Determine the [x, y] coordinate at the center of the cell enclosing the given text.  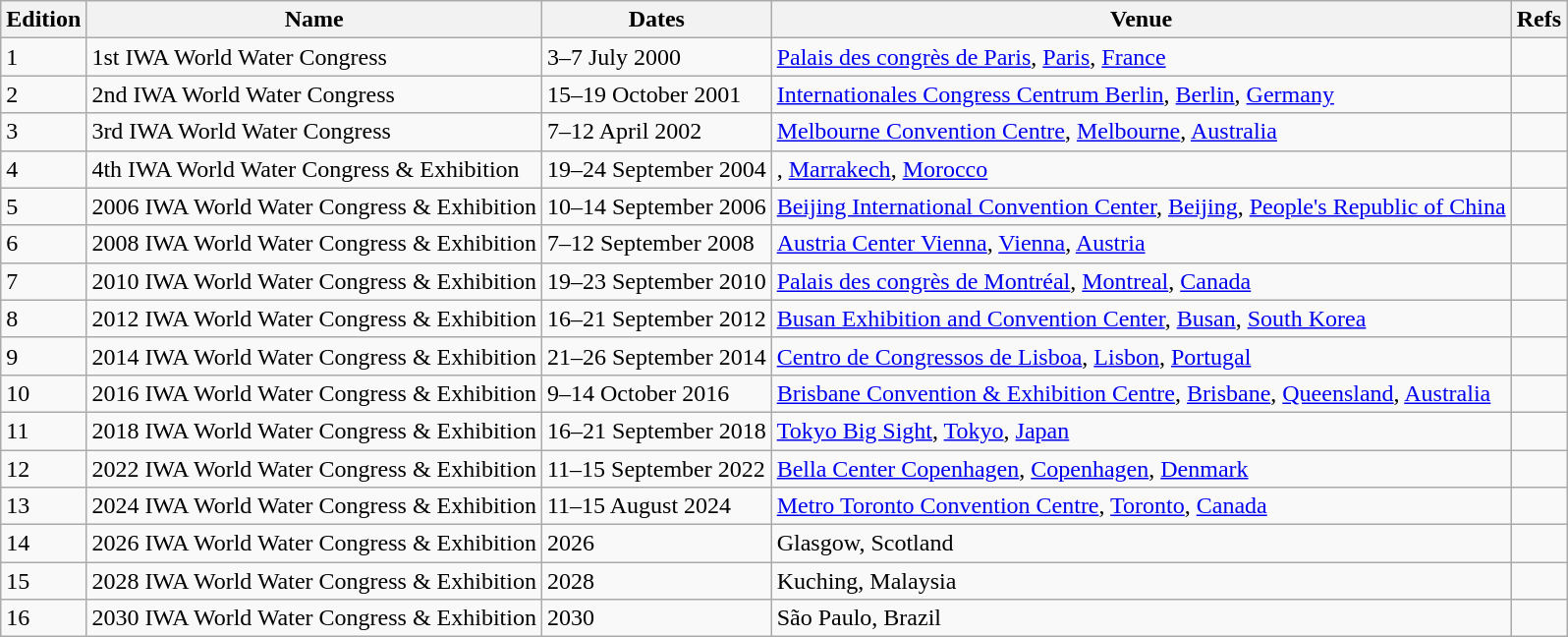
11–15 September 2022 [656, 469]
13 [43, 506]
3–7 July 2000 [656, 57]
16 [43, 618]
10 [43, 393]
15–19 October 2001 [656, 94]
Busan Exhibition and Convention Center, Busan, South Korea [1142, 318]
Kuching, Malaysia [1142, 581]
Austria Center Vienna, Vienna, Austria [1142, 244]
5 [43, 206]
2006 IWA World Water Congress & Exhibition [314, 206]
11 [43, 431]
2 [43, 94]
4 [43, 169]
10–14 September 2006 [656, 206]
6 [43, 244]
11–15 August 2024 [656, 506]
7–12 April 2002 [656, 132]
Venue [1142, 20]
2024 IWA World Water Congress & Exhibition [314, 506]
Palais des congrès de Montréal, Montreal, Canada [1142, 281]
2010 IWA World Water Congress & Exhibition [314, 281]
3rd IWA World Water Congress [314, 132]
14 [43, 544]
2014 IWA World Water Congress & Exhibition [314, 356]
19–24 September 2004 [656, 169]
4th IWA World Water Congress & Exhibition [314, 169]
Melbourne Convention Centre, Melbourne, Australia [1142, 132]
Beijing International Convention Center, Beijing, People's Republic of China [1142, 206]
21–26 September 2014 [656, 356]
1st IWA World Water Congress [314, 57]
2026 [656, 544]
Glasgow, Scotland [1142, 544]
Name [314, 20]
Refs [1539, 20]
Centro de Congressos de Lisboa, Lisbon, Portugal [1142, 356]
3 [43, 132]
2008 IWA World Water Congress & Exhibition [314, 244]
Dates [656, 20]
2026 IWA World Water Congress & Exhibition [314, 544]
2012 IWA World Water Congress & Exhibition [314, 318]
9 [43, 356]
Metro Toronto Convention Centre, Toronto, Canada [1142, 506]
7 [43, 281]
Brisbane Convention & Exhibition Centre, Brisbane, Queensland, Australia [1142, 393]
19–23 September 2010 [656, 281]
2028 IWA World Water Congress & Exhibition [314, 581]
2nd IWA World Water Congress [314, 94]
, Marrakech, Morocco [1142, 169]
1 [43, 57]
7–12 September 2008 [656, 244]
Bella Center Copenhagen, Copenhagen, Denmark [1142, 469]
12 [43, 469]
8 [43, 318]
9–14 October 2016 [656, 393]
16–21 September 2012 [656, 318]
São Paulo, Brazil [1142, 618]
2018 IWA World Water Congress & Exhibition [314, 431]
2022 IWA World Water Congress & Exhibition [314, 469]
Edition [43, 20]
2016 IWA World Water Congress & Exhibition [314, 393]
Tokyo Big Sight, Tokyo, Japan [1142, 431]
2030 IWA World Water Congress & Exhibition [314, 618]
Palais des congrès de Paris, Paris, France [1142, 57]
15 [43, 581]
16–21 September 2018 [656, 431]
Internationales Congress Centrum Berlin, Berlin, Germany [1142, 94]
2028 [656, 581]
2030 [656, 618]
